From the cell containing the given text, extract its center point as [X, Y] coordinate. 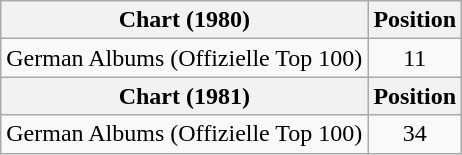
Chart (1981) [184, 96]
11 [415, 58]
34 [415, 134]
Chart (1980) [184, 20]
